Extract the (X, Y) coordinate from the center of the cell holding the provided text.  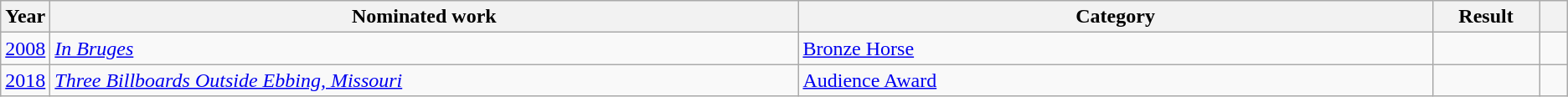
Three Billboards Outside Ebbing, Missouri (424, 80)
Year (25, 17)
In Bruges (424, 48)
Audience Award (1116, 80)
Result (1486, 17)
2018 (25, 80)
Nominated work (424, 17)
Category (1116, 17)
2008 (25, 48)
Bronze Horse (1116, 48)
